Output the [x, y] coordinate of the center of the cell containing the given text.  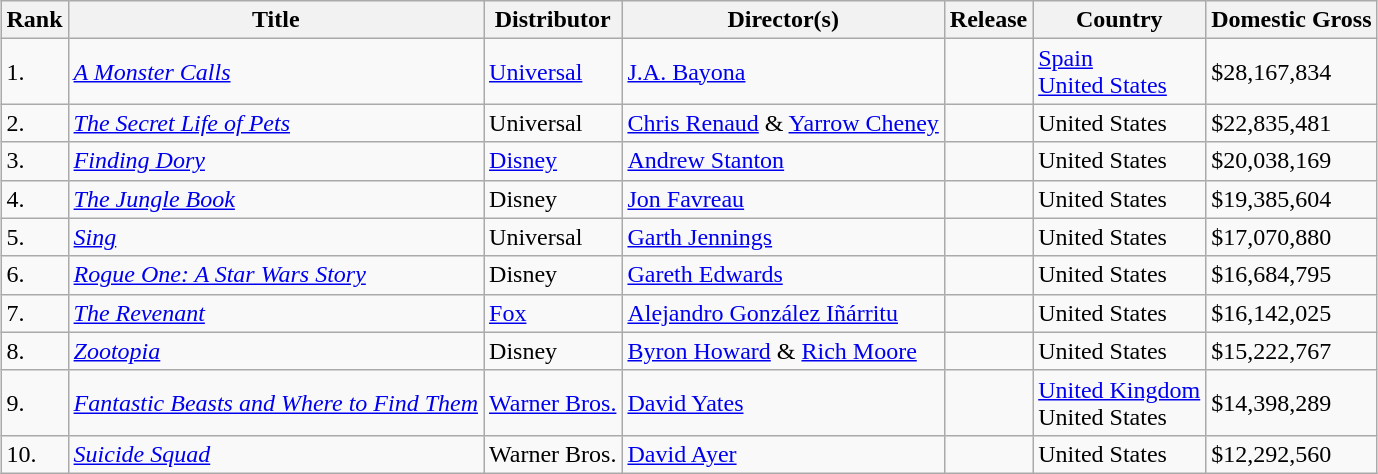
SpainUnited States [1120, 72]
Fox [553, 313]
The Revenant [276, 313]
$16,142,025 [1292, 313]
Rogue One: A Star Wars Story [276, 275]
9. [34, 402]
8. [34, 351]
4. [34, 199]
Title [276, 20]
$14,398,289 [1292, 402]
David Yates [783, 402]
Chris Renaud & Yarrow Cheney [783, 123]
Release [988, 20]
$20,038,169 [1292, 161]
$16,684,795 [1292, 275]
Director(s) [783, 20]
Andrew Stanton [783, 161]
7. [34, 313]
Byron Howard & Rich Moore [783, 351]
$17,070,880 [1292, 237]
$22,835,481 [1292, 123]
Finding Dory [276, 161]
1. [34, 72]
David Ayer [783, 454]
6. [34, 275]
The Secret Life of Pets [276, 123]
Rank [34, 20]
Garth Jennings [783, 237]
Country [1120, 20]
J.A. Bayona [783, 72]
$28,167,834 [1292, 72]
Alejandro González Iñárritu [783, 313]
5. [34, 237]
Suicide Squad [276, 454]
United KingdomUnited States [1120, 402]
Sing [276, 237]
Fantastic Beasts and Where to Find Them [276, 402]
Domestic Gross [1292, 20]
Distributor [553, 20]
The Jungle Book [276, 199]
3. [34, 161]
A Monster Calls [276, 72]
Jon Favreau [783, 199]
Gareth Edwards [783, 275]
$19,385,604 [1292, 199]
10. [34, 454]
2. [34, 123]
$12,292,560 [1292, 454]
$15,222,767 [1292, 351]
Zootopia [276, 351]
